From the cell containing the given text, extract its center point as (x, y) coordinate. 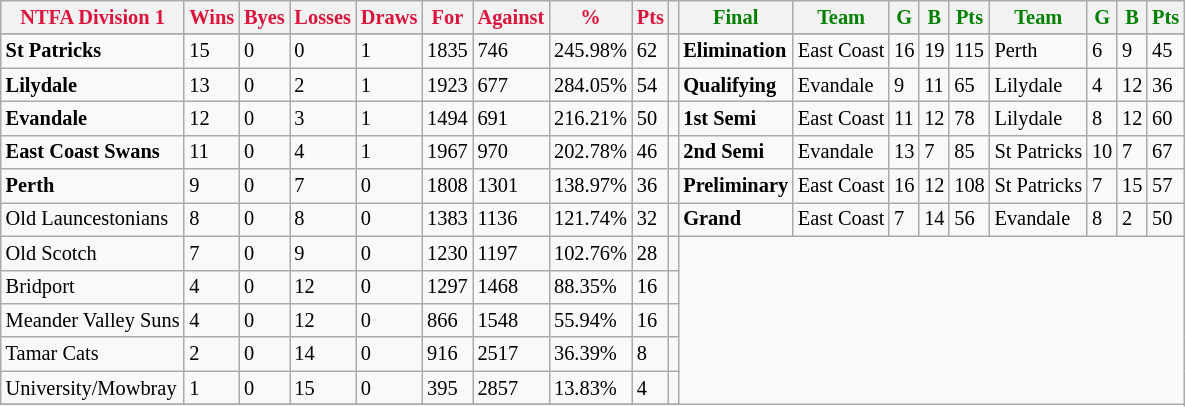
866 (447, 320)
Meander Valley Suns (93, 320)
55.94% (590, 320)
108 (969, 186)
36.39% (590, 354)
1st Semi (736, 118)
746 (512, 51)
102.76% (590, 253)
East Coast Swans (93, 152)
1468 (512, 287)
3 (323, 118)
202.78% (590, 152)
1923 (447, 85)
University/Mowbray (93, 388)
13.83% (590, 388)
Qualifying (736, 85)
2857 (512, 388)
1835 (447, 51)
32 (650, 219)
Elimination (736, 51)
Old Scotch (93, 253)
10 (1102, 152)
Byes (264, 17)
115 (969, 51)
970 (512, 152)
121.74% (590, 219)
Against (512, 17)
Bridport (93, 287)
Draws (389, 17)
1383 (447, 219)
88.35% (590, 287)
45 (1166, 51)
Wins (212, 17)
1301 (512, 186)
1548 (512, 320)
1808 (447, 186)
677 (512, 85)
19 (934, 51)
56 (969, 219)
28 (650, 253)
57 (1166, 186)
Tamar Cats (93, 354)
67 (1166, 152)
1494 (447, 118)
46 (650, 152)
54 (650, 85)
62 (650, 51)
Final (736, 17)
1967 (447, 152)
NTFA Division 1 (93, 17)
85 (969, 152)
216.21% (590, 118)
1297 (447, 287)
1230 (447, 253)
691 (512, 118)
Preliminary (736, 186)
916 (447, 354)
Old Launcestonians (93, 219)
6 (1102, 51)
2517 (512, 354)
2nd Semi (736, 152)
% (590, 17)
1136 (512, 219)
60 (1166, 118)
138.97% (590, 186)
65 (969, 85)
Grand (736, 219)
284.05% (590, 85)
1197 (512, 253)
78 (969, 118)
245.98% (590, 51)
Losses (323, 17)
395 (447, 388)
For (447, 17)
